Detect which cell encompasses the target text, then output its (X, Y) center coordinate. 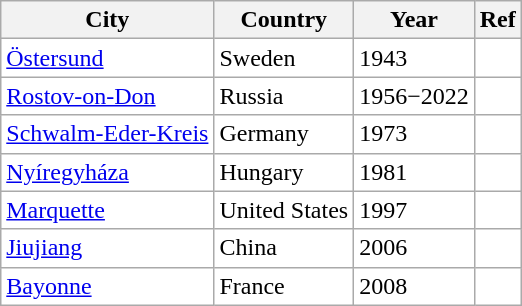
City (108, 20)
2006 (414, 248)
Germany (284, 134)
1956−2022 (414, 96)
Schwalm-Eder-Kreis (108, 134)
1943 (414, 58)
Nyíregyháza (108, 172)
1997 (414, 210)
2008 (414, 286)
Bayonne (108, 286)
Rostov-on-Don (108, 96)
Marquette (108, 210)
Jiujiang (108, 248)
Hungary (284, 172)
Russia (284, 96)
United States (284, 210)
Country (284, 20)
Ref (498, 20)
Year (414, 20)
1973 (414, 134)
Östersund (108, 58)
China (284, 248)
1981 (414, 172)
Sweden (284, 58)
France (284, 286)
